Scan for the cell matching the given text and deliver its (x, y) coordinate at center. 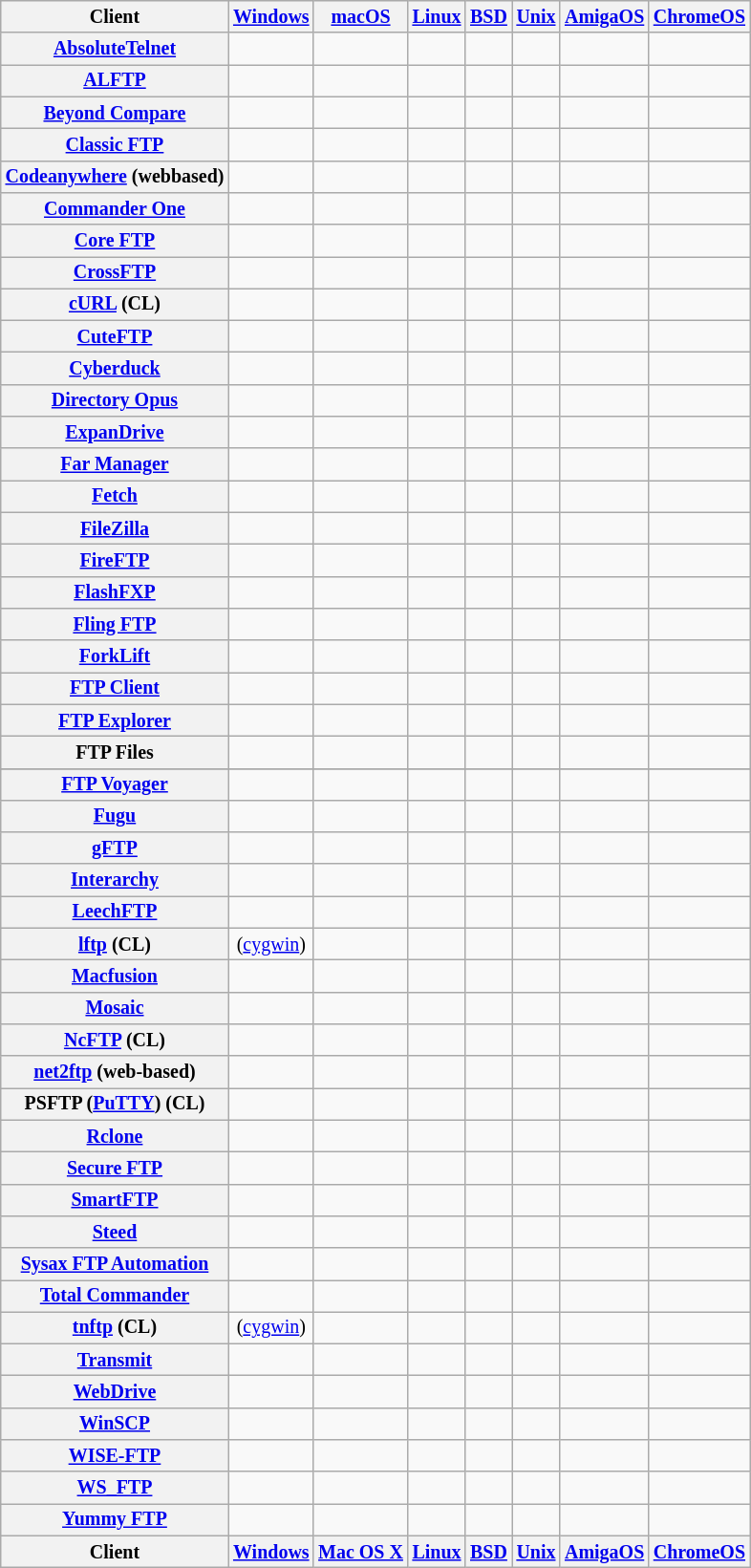
lftp (CL) (115, 944)
cURL (CL) (115, 304)
Transmit (115, 1361)
LeechFTP (115, 912)
PSFTP (PuTTY) (CL) (115, 1105)
Fling FTP (115, 625)
Macfusion (115, 977)
Codeanywhere (webbased) (115, 176)
Rclone (115, 1135)
CuteFTP (115, 336)
ExpanDrive (115, 432)
Commander One (115, 208)
Yummy FTP (115, 1519)
Fugu (115, 816)
FTP Client (115, 688)
WS_FTP (115, 1489)
Mac OS X (360, 1552)
Sysax FTP Automation (115, 1263)
Cyberduck (115, 369)
NcFTP (CL) (115, 1040)
AbsoluteTelnet (115, 50)
FireFTP (115, 560)
net2ftp (web-based) (115, 1072)
Interarchy (115, 881)
Secure FTP (115, 1168)
Classic FTP (115, 145)
Steed (115, 1233)
Mosaic (115, 1009)
Fetch (115, 497)
Far Manager (115, 464)
WISE-FTP (115, 1456)
ForkLift (115, 655)
Core FTP (115, 241)
macOS (360, 17)
SmartFTP (115, 1200)
CrossFTP (115, 273)
Directory Opus (115, 401)
Beyond Compare (115, 113)
FTP Files (115, 753)
WebDrive (115, 1391)
gFTP (115, 848)
Total Commander (115, 1296)
WinSCP (115, 1424)
ALFTP (115, 80)
FileZilla (115, 529)
FlashFXP (115, 592)
FTP Voyager (115, 784)
FTP Explorer (115, 720)
tnftp (CL) (115, 1328)
